Find where the given text appears and provide that cell's center as [x, y] coordinate. 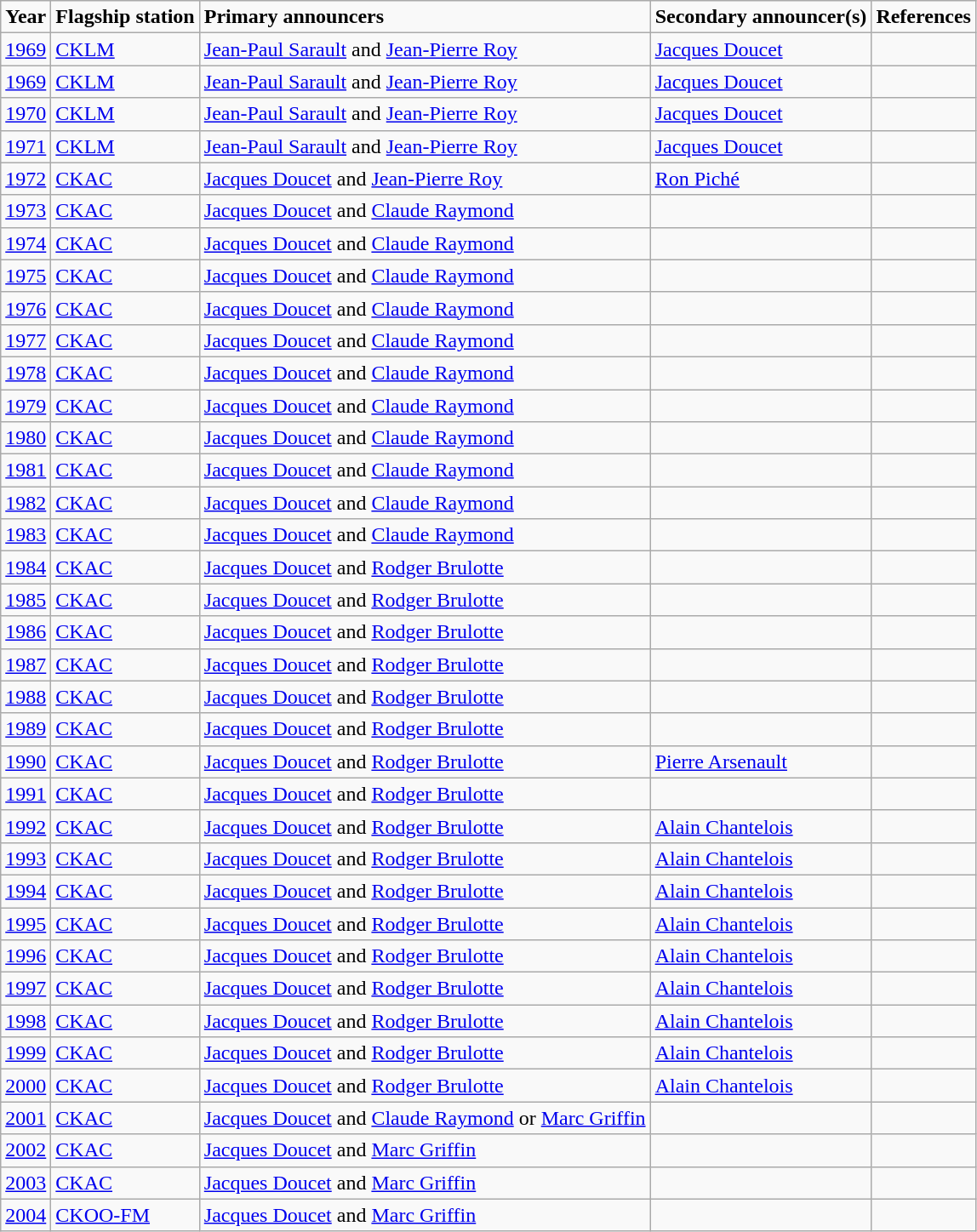
1972 [26, 179]
1988 [26, 697]
Ron Piché [761, 179]
1977 [26, 340]
1999 [26, 1053]
1984 [26, 568]
2003 [26, 1183]
1983 [26, 535]
1975 [26, 276]
1980 [26, 438]
Primary announcers [425, 17]
1985 [26, 600]
1995 [26, 923]
1976 [26, 308]
2004 [26, 1215]
1993 [26, 858]
1982 [26, 503]
1994 [26, 891]
Secondary announcer(s) [761, 17]
1974 [26, 243]
1971 [26, 146]
1978 [26, 373]
1970 [26, 114]
1991 [26, 794]
Year [26, 17]
1987 [26, 664]
Pierre Arsenault [761, 761]
1979 [26, 406]
References [924, 17]
2001 [26, 1118]
1973 [26, 211]
2000 [26, 1086]
1989 [26, 729]
1981 [26, 471]
Jacques Doucet and Jean-Pierre Roy [425, 179]
Flagship station [125, 17]
1998 [26, 1021]
1990 [26, 761]
2002 [26, 1150]
Jacques Doucet and Claude Raymond or Marc Griffin [425, 1118]
1992 [26, 826]
1996 [26, 956]
CKOO-FM [125, 1215]
1997 [26, 989]
1986 [26, 632]
